Detect which cell encompasses the target text, then output its (X, Y) center coordinate. 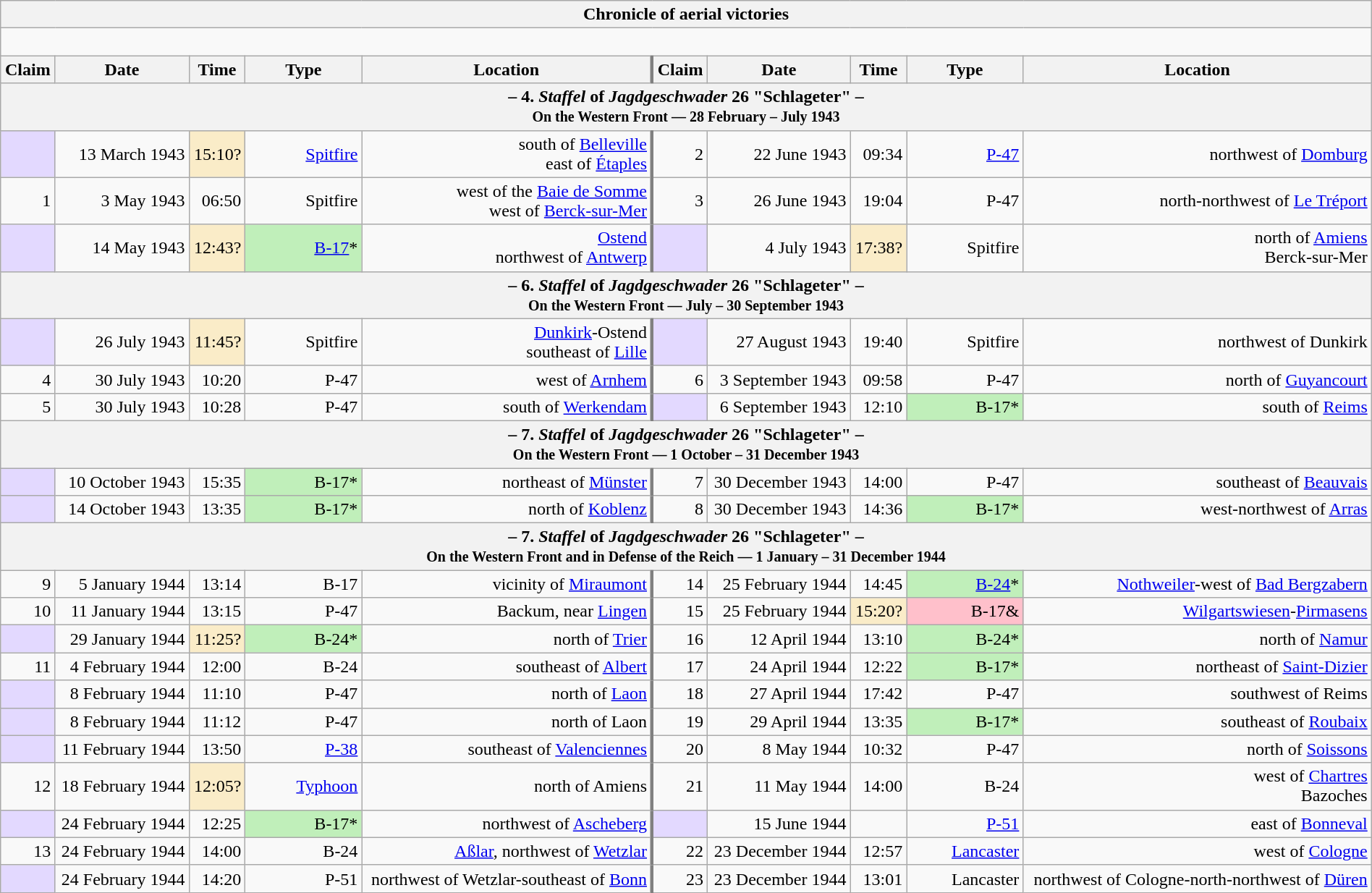
4 (27, 379)
5 (27, 407)
north of AmiensBerck-sur-Mer (1197, 247)
northwest of Cologne-north-northwest of Düren (1197, 879)
– 6. Staffel of Jagdgeschwader 26 "Schlageter" –On the Western Front — July – 30 September 1943 (686, 295)
Dunkirk-Ostend southeast of Lille (507, 342)
– 7. Staffel of Jagdgeschwader 26 "Schlageter" –On the Western Front — 1 October – 31 December 1943 (686, 444)
southwest of Reims (1197, 694)
7 (680, 481)
24 April 1944 (779, 666)
12:43? (217, 247)
09:58 (878, 379)
10 (27, 611)
10 October 1943 (122, 481)
east of Bonneval (1197, 824)
west of Cologne (1197, 851)
11 January 1944 (122, 611)
– 4. Staffel of Jagdgeschwader 26 "Schlageter" –On the Western Front — 28 February – July 1943 (686, 107)
vicinity of Miraumont (507, 584)
south of Werkendam (507, 407)
12:25 (217, 824)
west of ChartresBazoches (1197, 786)
26 July 1943 (122, 342)
12:00 (217, 666)
north of Guyancourt (1197, 379)
south of Reims (1197, 407)
12:22 (878, 666)
2 (680, 153)
6 September 1943 (779, 407)
11:25? (217, 639)
14 October 1943 (122, 509)
11:12 (217, 721)
19 (680, 721)
southeast of Albert (507, 666)
north-northwest of Le Tréport (1197, 201)
21 (680, 786)
northeast of Saint-Dizier (1197, 666)
3 (680, 201)
14:45 (878, 584)
north of Koblenz (507, 509)
18 (680, 694)
15 June 1944 (779, 824)
11:10 (217, 694)
4 February 1944 (122, 666)
north of Amiens (507, 786)
17:42 (878, 694)
13:10 (878, 639)
19:04 (878, 201)
14:36 (878, 509)
9 (27, 584)
15:20? (878, 611)
southeast of Valenciennes (507, 749)
Aßlar, northwest of Wetzlar (507, 851)
17 (680, 666)
29 April 1944 (779, 721)
north of Namur (1197, 639)
11 May 1944 (779, 786)
13 (27, 851)
west of Arnhem (507, 379)
23 (680, 879)
19:40 (878, 342)
4 July 1943 (779, 247)
12 (27, 786)
27 August 1943 (779, 342)
15 (680, 611)
B-17& (965, 611)
north of Trier (507, 639)
3 May 1943 (122, 201)
1 (27, 201)
southeast of Beauvais (1197, 481)
11 (27, 666)
3 September 1943 (779, 379)
southeast of Roubaix (1197, 721)
15:35 (217, 481)
– 7. Staffel of Jagdgeschwader 26 "Schlageter" –On the Western Front and in Defense of the Reich — 1 January – 31 December 1944 (686, 547)
north of Soissons (1197, 749)
11 February 1944 (122, 749)
18 February 1944 (122, 786)
Backum, near Lingen (507, 611)
northeast of Münster (507, 481)
14 (680, 584)
06:50 (217, 201)
09:34 (878, 153)
12:10 (878, 407)
Ostendnorthwest of Antwerp (507, 247)
13:15 (217, 611)
B-17 (304, 584)
5 January 1944 (122, 584)
Typhoon (304, 786)
10:20 (217, 379)
8 May 1944 (779, 749)
12 April 1944 (779, 639)
12:57 (878, 851)
27 April 1944 (779, 694)
northwest of Dunkirk (1197, 342)
northwest of Wetzlar-southeast of Bonn (507, 879)
Wilgartswiesen-Pirmasens (1197, 611)
29 January 1944 (122, 639)
20 (680, 749)
northwest of Ascheberg (507, 824)
11:45? (217, 342)
13:50 (217, 749)
16 (680, 639)
10:32 (878, 749)
13:01 (878, 879)
12:05? (217, 786)
10:28 (217, 407)
15:10? (217, 153)
26 June 1943 (779, 201)
14:20 (217, 879)
west-northwest of Arras (1197, 509)
south of Bellevilleeast of Étaples (507, 153)
13:14 (217, 584)
northwest of Domburg (1197, 153)
22 June 1943 (779, 153)
22 (680, 851)
13 March 1943 (122, 153)
Nothweiler-west of Bad Bergzabern (1197, 584)
west of the Baie de Somme west of Berck-sur-Mer (507, 201)
Chronicle of aerial victories (686, 14)
6 (680, 379)
14 May 1943 (122, 247)
P-38 (304, 749)
17:38? (878, 247)
8 (680, 509)
